Determine the (X, Y) coordinate at the center of the cell enclosing the given text.  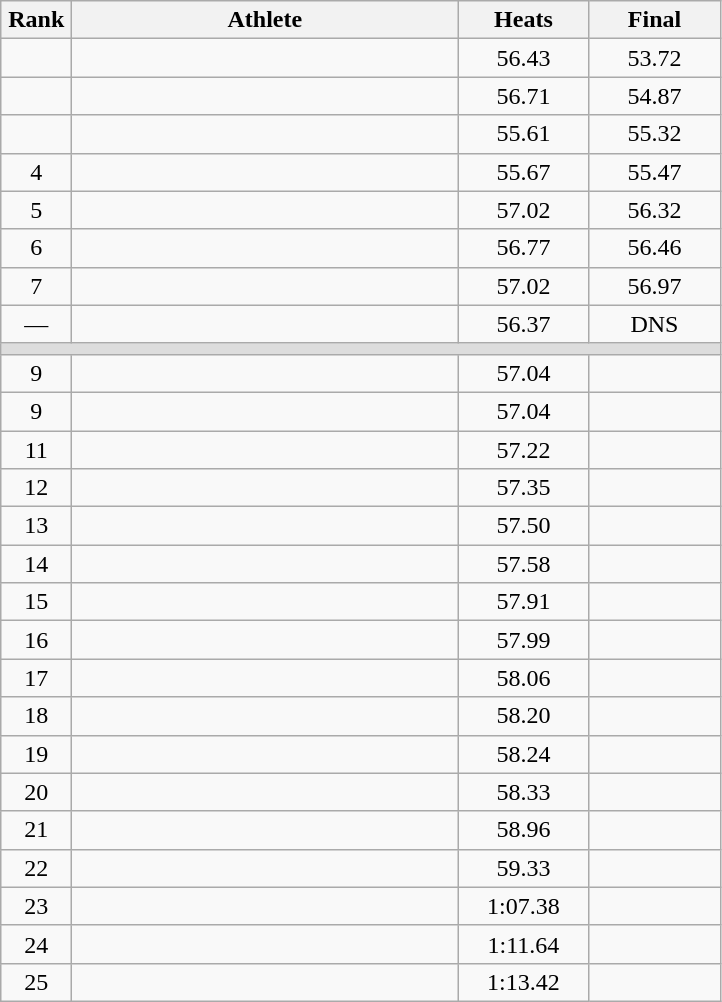
23 (36, 906)
21 (36, 830)
55.67 (524, 172)
57.91 (524, 602)
25 (36, 982)
59.33 (524, 868)
58.33 (524, 792)
57.35 (524, 488)
18 (36, 716)
Heats (524, 20)
1:13.42 (524, 982)
1:11.64 (524, 944)
55.32 (654, 134)
57.99 (524, 640)
19 (36, 754)
57.50 (524, 526)
20 (36, 792)
55.61 (524, 134)
58.06 (524, 678)
22 (36, 868)
16 (36, 640)
53.72 (654, 58)
Athlete (265, 20)
— (36, 324)
13 (36, 526)
57.58 (524, 564)
12 (36, 488)
17 (36, 678)
58.20 (524, 716)
14 (36, 564)
54.87 (654, 96)
4 (36, 172)
56.46 (654, 248)
56.32 (654, 210)
57.22 (524, 449)
15 (36, 602)
24 (36, 944)
58.96 (524, 830)
56.97 (654, 286)
5 (36, 210)
1:07.38 (524, 906)
56.77 (524, 248)
56.43 (524, 58)
56.37 (524, 324)
11 (36, 449)
58.24 (524, 754)
Rank (36, 20)
7 (36, 286)
6 (36, 248)
Final (654, 20)
55.47 (654, 172)
DNS (654, 324)
56.71 (524, 96)
